Return [x, y] of the center of cell containing provided text 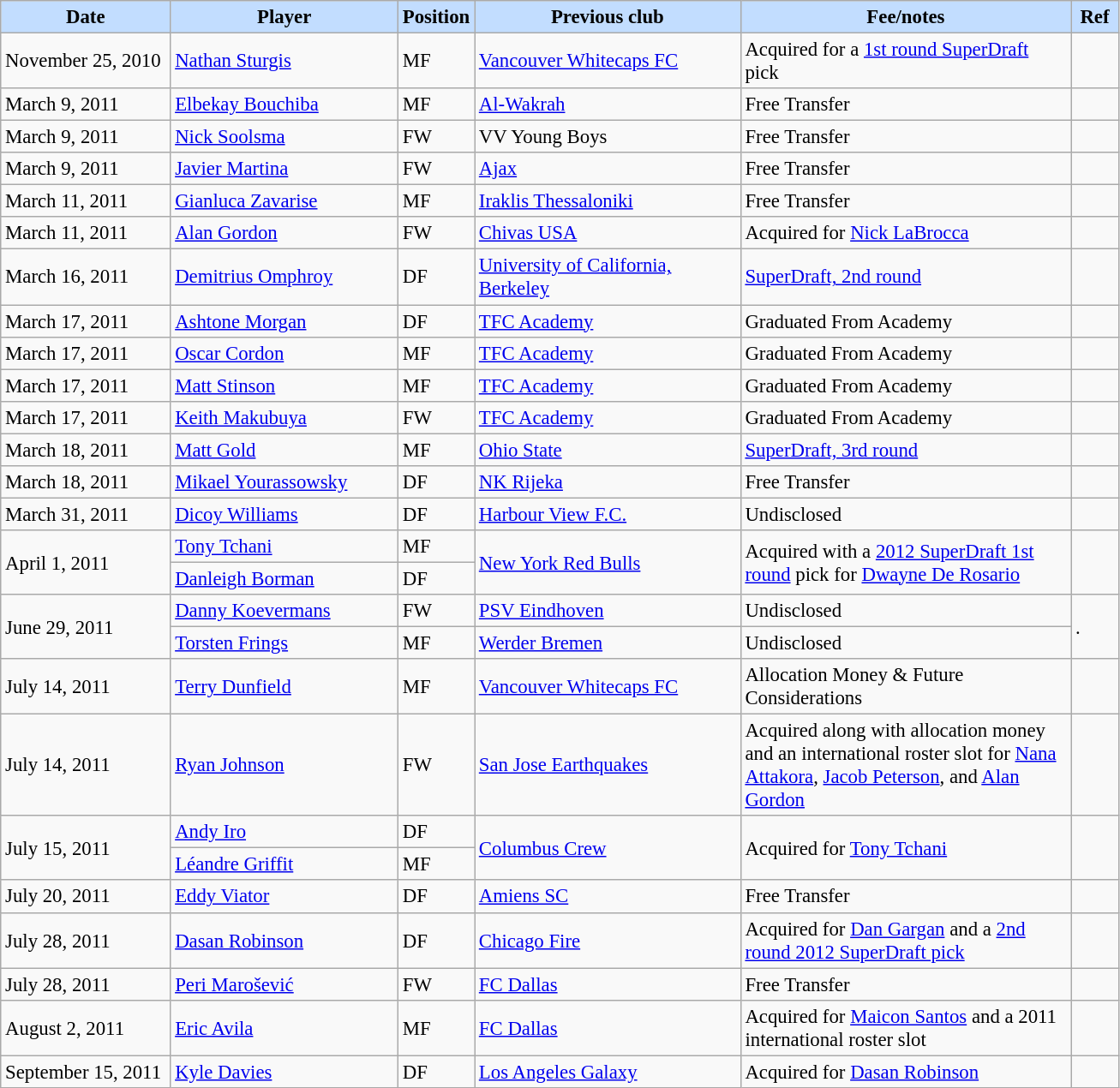
March 16, 2011 [86, 278]
Werder Bremen [608, 643]
Tony Tchani [284, 547]
University of California, Berkeley [608, 278]
Dasan Robinson [284, 941]
Chivas USA [608, 234]
Chicago Fire [608, 941]
NK Rijeka [608, 482]
Columbus Crew [608, 848]
Position [435, 17]
Eddy Viator [284, 897]
July 15, 2011 [86, 848]
Eric Avila [284, 1028]
Los Angeles Galaxy [608, 1072]
Iraklis Thessaloniki [608, 201]
Acquired with a 2012 SuperDraft 1st round pick for Dwayne De Rosario [906, 562]
April 1, 2011 [86, 562]
Torsten Frings [284, 643]
Acquired for a 1st round SuperDraft pick [906, 62]
June 29, 2011 [86, 627]
Andy Iro [284, 832]
Danleigh Borman [284, 578]
Terry Dunfield [284, 687]
Ryan Johnson [284, 766]
Keith Makubuya [284, 417]
Acquired for Tony Tchani [906, 848]
Acquired along with allocation money and an international roster slot for Nana Attakora, Jacob Peterson, and Alan Gordon [906, 766]
Acquired for Dasan Robinson [906, 1072]
Ohio State [608, 450]
Matt Gold [284, 450]
Acquired for Nick LaBrocca [906, 234]
Player [284, 17]
Gianluca Zavarise [284, 201]
New York Red Bulls [608, 562]
August 2, 2011 [86, 1028]
Date [86, 17]
Oscar Cordon [284, 353]
Ajax [608, 169]
Harbour View F.C. [608, 514]
Demitrius Omphroy [284, 278]
March 31, 2011 [86, 514]
Acquired for Maicon Santos and a 2011 international roster slot [906, 1028]
SuperDraft, 2nd round [906, 278]
VV Young Boys [608, 137]
July 20, 2011 [86, 897]
Fee/notes [906, 17]
Previous club [608, 17]
Ashtone Morgan [284, 321]
Peri Marošević [284, 984]
Al-Wakrah [608, 105]
Javier Martina [284, 169]
Allocation Money & Future Considerations [906, 687]
Alan Gordon [284, 234]
Nick Soolsma [284, 137]
Dicoy Williams [284, 514]
September 15, 2011 [86, 1072]
. [1095, 627]
Kyle Davies [284, 1072]
Léandre Griffit [284, 864]
Nathan Sturgis [284, 62]
Acquired for Dan Gargan and a 2nd round 2012 SuperDraft pick [906, 941]
San Jose Earthquakes [608, 766]
PSV Eindhoven [608, 611]
Amiens SC [608, 897]
Matt Stinson [284, 386]
Ref [1095, 17]
Danny Koevermans [284, 611]
Elbekay Bouchiba [284, 105]
Mikael Yourassowsky [284, 482]
November 25, 2010 [86, 62]
SuperDraft, 3rd round [906, 450]
